Return [X, Y] of the center of cell containing provided text 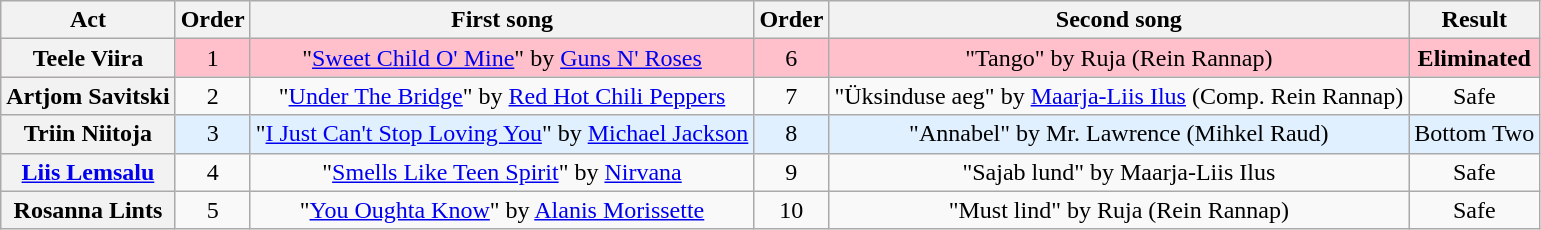
6 [792, 58]
Result [1474, 20]
Rosanna Lints [88, 210]
10 [792, 210]
"Under The Bridge" by Red Hot Chili Peppers [502, 96]
9 [792, 172]
Teele Viira [88, 58]
Bottom Two [1474, 134]
8 [792, 134]
7 [792, 96]
"Sweet Child O' Mine" by Guns N' Roses [502, 58]
"Smells Like Teen Spirit" by Nirvana [502, 172]
"Sajab lund" by Maarja-Liis Ilus [1119, 172]
1 [212, 58]
4 [212, 172]
5 [212, 210]
"Must lind" by Ruja (Rein Rannap) [1119, 210]
"I Just Can't Stop Loving You" by Michael Jackson [502, 134]
First song [502, 20]
Second song [1119, 20]
"You Oughta Know" by Alanis Morissette [502, 210]
Liis Lemsalu [88, 172]
3 [212, 134]
"Üksinduse aeg" by Maarja-Liis Ilus (Comp. Rein Rannap) [1119, 96]
Eliminated [1474, 58]
"Tango" by Ruja (Rein Rannap) [1119, 58]
2 [212, 96]
"Annabel" by Mr. Lawrence (Mihkel Raud) [1119, 134]
Artjom Savitski [88, 96]
Act [88, 20]
Triin Niitoja [88, 134]
